Pinpoint the cell where the given text exists, returning its (X, Y) midpoint coordinate. 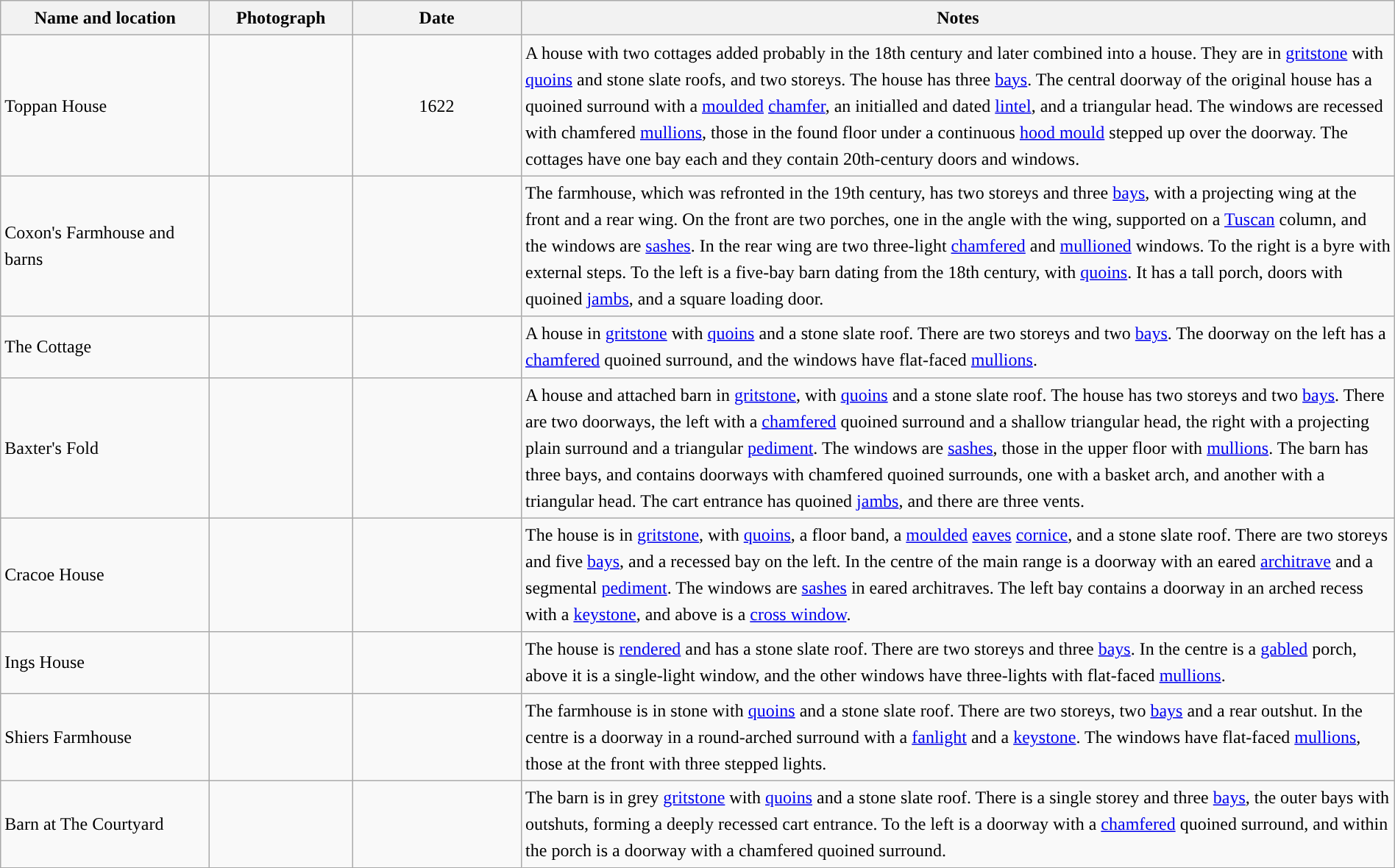
Ings House (105, 662)
Barn at The Courtyard (105, 824)
The Cottage (105, 347)
Shiers Farmhouse (105, 737)
Baxter's Fold (105, 447)
Name and location (105, 18)
Toppan House (105, 106)
Photograph (281, 18)
Coxon's Farmhouse and barns (105, 246)
Notes (958, 18)
1622 (437, 106)
Date (437, 18)
Cracoe House (105, 575)
